Detect which cell encompasses the target text, then output its (X, Y) center coordinate. 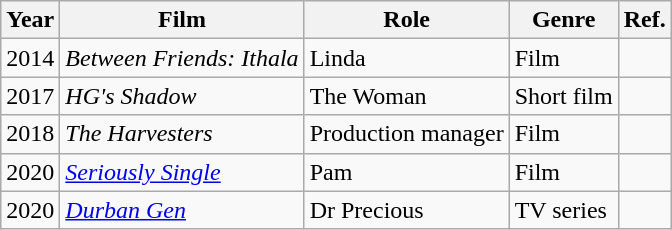
Between Friends: Ithala (182, 58)
Ref. (644, 20)
Short film (564, 96)
2018 (30, 134)
Durban Gen (182, 210)
HG's Shadow (182, 96)
The Harvesters (182, 134)
Linda (406, 58)
2014 (30, 58)
Seriously Single (182, 172)
Role (406, 20)
Genre (564, 20)
The Woman (406, 96)
Pam (406, 172)
Year (30, 20)
Dr Precious (406, 210)
TV series (564, 210)
Production manager (406, 134)
2017 (30, 96)
